For the text-containing cell, return its midpoint in [X, Y] coordinate format. 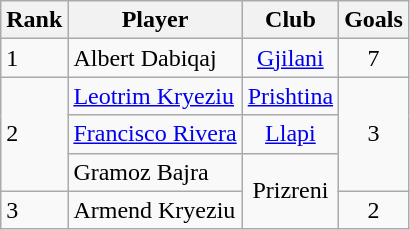
Gramoz Bajra [155, 172]
Prishtina [290, 96]
Armend Kryeziu [155, 210]
1 [34, 58]
Leotrim Kryeziu [155, 96]
Prizreni [290, 191]
7 [374, 58]
Player [155, 20]
Francisco Rivera [155, 134]
Gjilani [290, 58]
Goals [374, 20]
Club [290, 20]
Llapi [290, 134]
Rank [34, 20]
Albert Dabiqaj [155, 58]
